Output the (X, Y) coordinate of the center of the cell containing the given text.  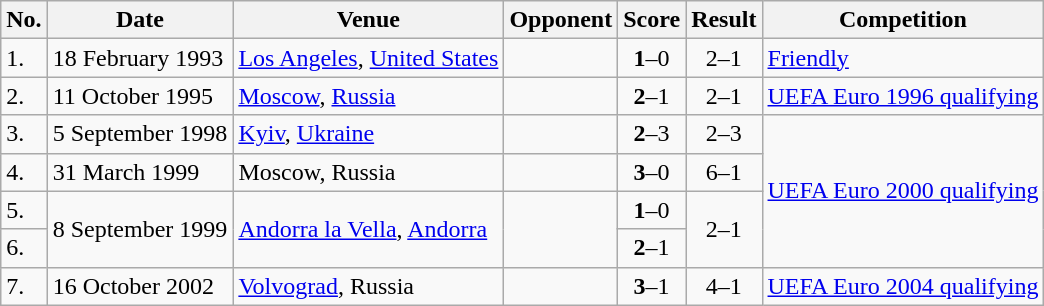
7. (24, 286)
UEFA Euro 2004 qualifying (903, 286)
3–0 (652, 172)
Venue (368, 20)
31 March 1999 (140, 172)
4. (24, 172)
Score (652, 20)
16 October 2002 (140, 286)
11 October 1995 (140, 96)
2. (24, 96)
Result (724, 20)
3–1 (652, 286)
UEFA Euro 1996 qualifying (903, 96)
UEFA Euro 2000 qualifying (903, 191)
Friendly (903, 58)
Opponent (561, 20)
Competition (903, 20)
5. (24, 210)
6–1 (724, 172)
Volvograd, Russia (368, 286)
No. (24, 20)
1. (24, 58)
3. (24, 134)
8 September 1999 (140, 229)
4–1 (724, 286)
Los Angeles, United States (368, 58)
Kyiv, Ukraine (368, 134)
6. (24, 248)
Date (140, 20)
18 February 1993 (140, 58)
Andorra la Vella, Andorra (368, 229)
5 September 1998 (140, 134)
